Provide the [X, Y] coordinate of the cell's center where the given text is located.  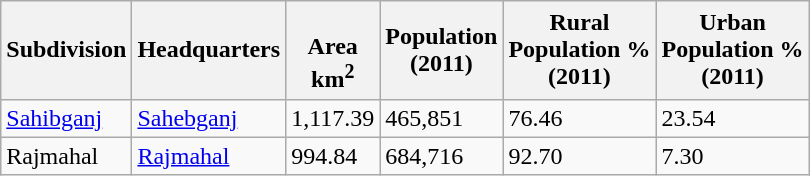
Areakm2 [333, 50]
76.46 [580, 118]
RuralPopulation %(2011) [580, 50]
Subdivision [66, 50]
Urban Population % (2011) [732, 50]
684,716 [442, 156]
994.84 [333, 156]
23.54 [732, 118]
1,117.39 [333, 118]
Population(2011) [442, 50]
7.30 [732, 156]
92.70 [580, 156]
Sahibganj [66, 118]
465,851 [442, 118]
Headquarters [209, 50]
Sahebganj [209, 118]
